Determine the [x, y] coordinate at the center of the cell enclosing the given text.  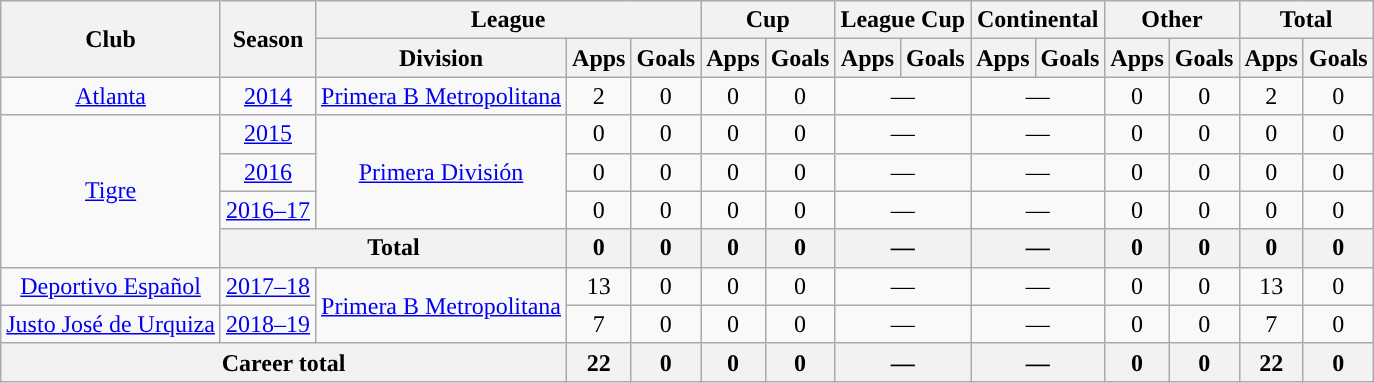
2015 [268, 134]
2018–19 [268, 324]
2014 [268, 96]
Continental [1038, 20]
Primera División [442, 172]
Career total [284, 362]
Deportivo Español [111, 286]
League [508, 20]
Tigre [111, 191]
Atlanta [111, 96]
2016 [268, 172]
Division [442, 58]
Season [268, 39]
Club [111, 39]
2016–17 [268, 210]
Other [1172, 20]
League Cup [903, 20]
Cup [768, 20]
Justo José de Urquiza [111, 324]
2017–18 [268, 286]
